Pinpoint the cell where the given text exists, returning its (x, y) midpoint coordinate. 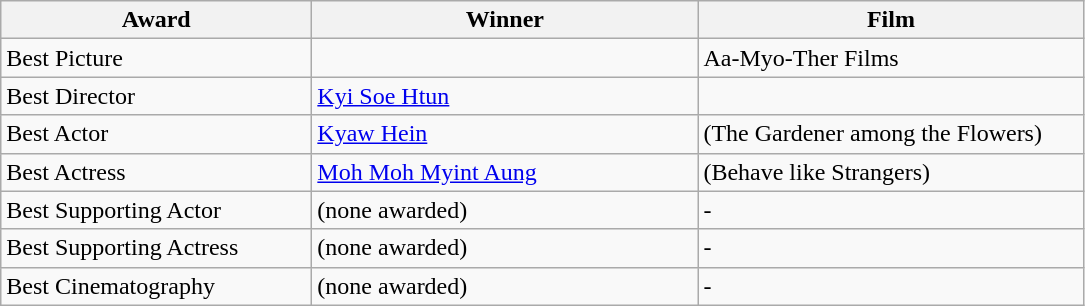
Best Picture (156, 58)
Moh Moh Myint Aung (505, 172)
Best Cinematography (156, 286)
Best Director (156, 96)
Best Supporting Actor (156, 210)
Kyi Soe Htun (505, 96)
(The Gardener among the Flowers) (891, 134)
Best Supporting Actress (156, 248)
(Behave like Strangers) (891, 172)
Aa-Myo-Ther Films (891, 58)
Film (891, 20)
Winner (505, 20)
Award (156, 20)
Best Actress (156, 172)
Best Actor (156, 134)
Kyaw Hein (505, 134)
